Identify which cell holds the provided text, then report its [x, y] central coordinate. 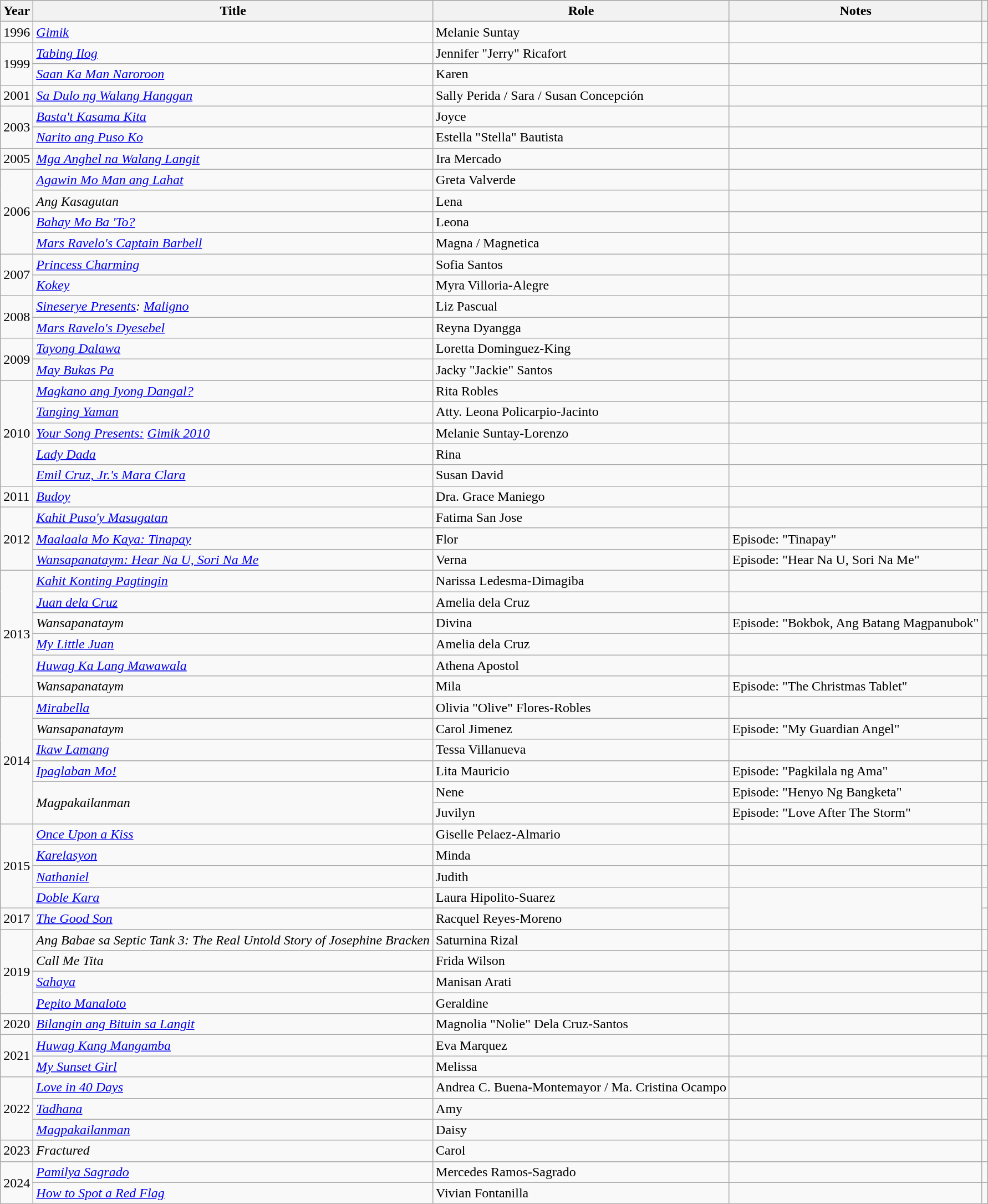
2006 [17, 211]
Ang Kasagutan [233, 201]
Flor [581, 539]
2013 [17, 633]
Ang Babae sa Septic Tank 3: The Real Untold Story of Josephine Bracken [233, 940]
Nene [581, 792]
Narissa Ledesma-Dimagiba [581, 581]
Narito ang Puso Ko [233, 138]
Vivian Fontanilla [581, 1193]
2009 [17, 359]
Athena Apostol [581, 665]
Melissa [581, 1066]
Judith [581, 876]
Minda [581, 855]
Gimik [233, 32]
Call Me Tita [233, 961]
Bilangin ang Bituin sa Langit [233, 1024]
Mga Anghel na Walang Langit [233, 159]
2017 [17, 918]
2008 [17, 317]
1999 [17, 64]
2014 [17, 760]
Ikaw Lamang [233, 750]
Racquel Reyes-Moreno [581, 918]
The Good Son [233, 918]
Notes [855, 11]
Amy [581, 1109]
Giselle Pelaez-Almario [581, 834]
Melanie Suntay-Lorenzo [581, 433]
Doble Kara [233, 897]
Episode: "Pagkilala ng Ama" [855, 771]
2022 [17, 1109]
Huwag Kang Mangamba [233, 1045]
Andrea C. Buena-Montemayor / Ma. Cristina Ocampo [581, 1088]
Karelasyon [233, 855]
Mars Ravelo's Dyesebel [233, 328]
2001 [17, 95]
Daisy [581, 1130]
Maalaala Mo Kaya: Tinapay [233, 539]
Tayong Dalawa [233, 349]
Sofia Santos [581, 265]
Magna / Magnetica [581, 243]
Juan dela Cruz [233, 602]
Basta't Kasama Kita [233, 116]
Joyce [581, 116]
Laura Hipolito-Suarez [581, 897]
Atty. Leona Policarpio-Jacinto [581, 412]
Verna [581, 560]
Pepito Manaloto [233, 1003]
Leona [581, 222]
Year [17, 11]
Emil Cruz, Jr.'s Mara Clara [233, 475]
Saan Ka Man Naroroon [233, 74]
Lady Dada [233, 454]
2010 [17, 433]
Role [581, 11]
Loretta Dominguez-King [581, 349]
Divina [581, 623]
2015 [17, 866]
2007 [17, 275]
Episode: "My Guardian Angel" [855, 729]
2003 [17, 127]
Carol Jimenez [581, 729]
2019 [17, 972]
Olivia "Olive" Flores-Robles [581, 708]
Saturnina Rizal [581, 940]
2005 [17, 159]
Lena [581, 201]
How to Spot a Red Flag [233, 1193]
Ipaglaban Mo! [233, 771]
Eva Marquez [581, 1045]
Once Upon a Kiss [233, 834]
Princess Charming [233, 265]
Frida Wilson [581, 961]
Myra Villoria-Alegre [581, 286]
Pamilya Sagrado [233, 1172]
Manisan Arati [581, 982]
Fractured [233, 1151]
Magnolia "Nolie" Dela Cruz-Santos [581, 1024]
Jacky "Jackie" Santos [581, 370]
1996 [17, 32]
2020 [17, 1024]
Dra. Grace Maniego [581, 496]
2024 [17, 1182]
Sahaya [233, 982]
Nathaniel [233, 876]
Mirabella [233, 708]
Estella "Stella" Bautista [581, 138]
2011 [17, 496]
Greta Valverde [581, 180]
Sally Perida / Sara / Susan Concepción [581, 95]
Mars Ravelo's Captain Barbell [233, 243]
Title [233, 11]
Huwag Ka Lang Mawawala [233, 665]
Love in 40 Days [233, 1088]
Tanging Yaman [233, 412]
Your Song Presents: Gimik 2010 [233, 433]
Episode: "The Christmas Tablet" [855, 687]
Episode: "Henyo Ng Bangketa" [855, 792]
Melanie Suntay [581, 32]
Mercedes Ramos-Sagrado [581, 1172]
Rita Robles [581, 391]
2023 [17, 1151]
Bahay Mo Ba 'To? [233, 222]
Tessa Villanueva [581, 750]
Karen [581, 74]
Kahit Konting Pagtingin [233, 581]
Carol [581, 1151]
Geraldine [581, 1003]
Rina [581, 454]
Liz Pascual [581, 307]
Tabing Ilog [233, 53]
Episode: "Bokbok, Ang Batang Magpanubok" [855, 623]
Wansapanataym: Hear Na U, Sori Na Me [233, 560]
My Little Juan [233, 644]
2012 [17, 539]
Reyna Dyangga [581, 328]
May Bukas Pa [233, 370]
2021 [17, 1056]
Agawin Mo Man ang Lahat [233, 180]
Tadhana [233, 1109]
Sa Dulo ng Walang Hanggan [233, 95]
Lita Mauricio [581, 771]
Budoy [233, 496]
My Sunset Girl [233, 1066]
Kokey [233, 286]
Juvilyn [581, 813]
Jennifer "Jerry" Ricafort [581, 53]
Sineserye Presents: Maligno [233, 307]
Susan David [581, 475]
Magkano ang Iyong Dangal? [233, 391]
Episode: "Love After The Storm" [855, 813]
Kahit Puso'y Masugatan [233, 517]
Episode: "Hear Na U, Sori Na Me" [855, 560]
Ira Mercado [581, 159]
Mila [581, 687]
Fatima San Jose [581, 517]
Episode: "Tinapay" [855, 539]
